Extract the (X, Y) coordinate from the center of the cell holding the provided text.  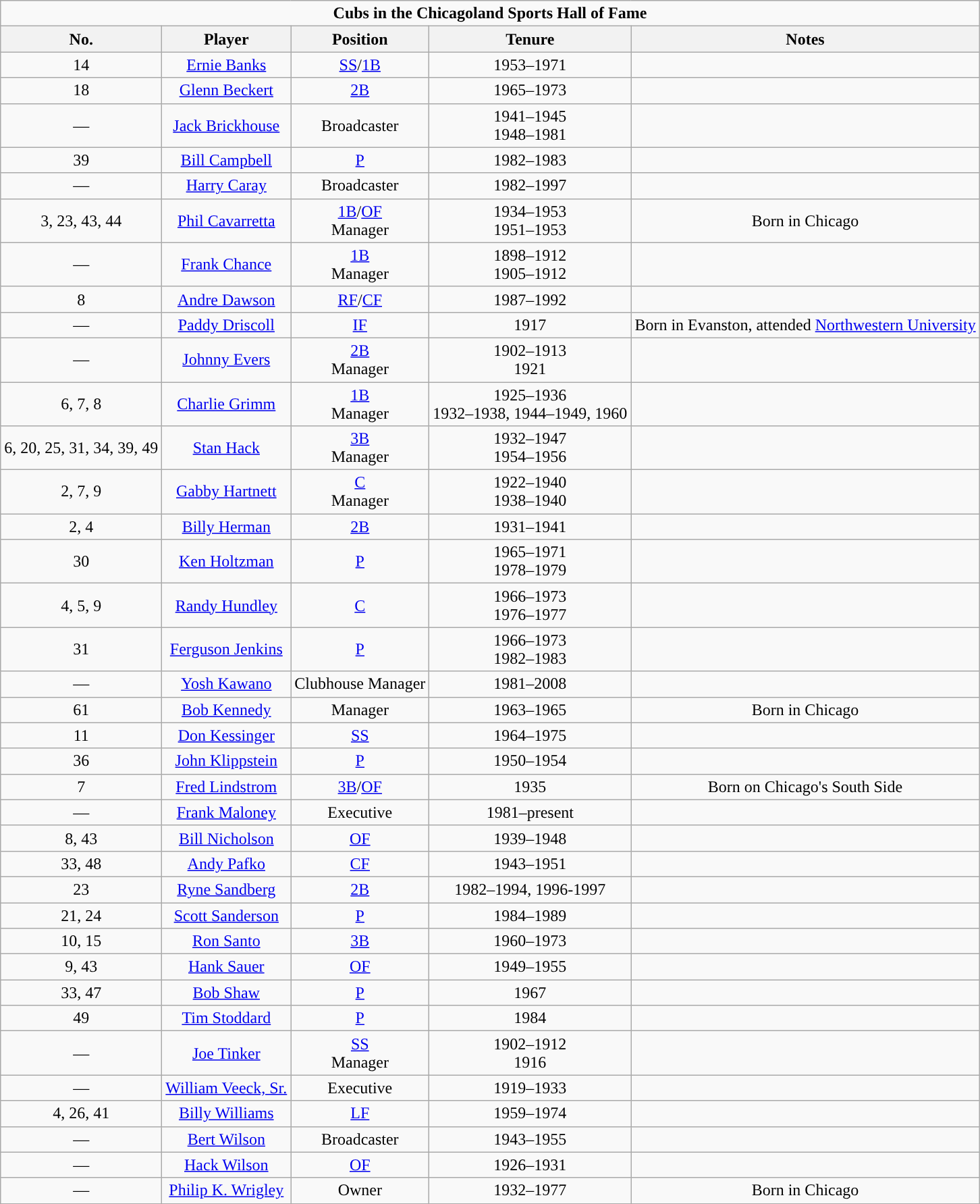
21, 24 (81, 915)
Randy Hundley (227, 605)
1966–19731976–1977 (530, 605)
1966–19731982–1983 (530, 650)
1984–1989 (530, 915)
39 (81, 160)
Johnny Evers (227, 359)
7 (81, 787)
1925–19361932–1938, 1944–1949, 1960 (530, 404)
SSManager (360, 1053)
1943–1951 (530, 864)
Manager (360, 710)
1941–19451948–1981 (530, 126)
1922–19401938–1940 (530, 492)
Fred Lindstrom (227, 787)
Hack Wilson (227, 1165)
Cubs in the Chicagoland Sports Hall of Fame (490, 14)
33, 48 (81, 864)
1967 (530, 993)
Gabby Hartnett (227, 492)
23 (81, 889)
Tim Stoddard (227, 1018)
CF (360, 864)
8, 43 (81, 838)
Clubhouse Manager (360, 684)
1960–1973 (530, 941)
1919–1933 (530, 1088)
9, 43 (81, 967)
1981–2008 (530, 684)
30 (81, 562)
Charlie Grimm (227, 404)
Bert Wilson (227, 1139)
Born on Chicago's South Side (805, 787)
Position (360, 39)
1935 (530, 787)
Glenn Beckert (227, 90)
Hank Sauer (227, 967)
1B/OFManager (360, 220)
8 (81, 299)
Billy Williams (227, 1114)
Born in Evanston, attended Northwestern University (805, 325)
1902–19131921 (530, 359)
4, 26, 41 (81, 1114)
1902–19121916 (530, 1053)
1926–1931 (530, 1165)
1982–1994, 1996-1997 (530, 889)
Yosh Kawano (227, 684)
4, 5, 9 (81, 605)
1959–1974 (530, 1114)
6, 7, 8 (81, 404)
3B (360, 941)
1932–1977 (530, 1190)
Jack Brickhouse (227, 126)
Joe Tinker (227, 1053)
Owner (360, 1190)
Frank Maloney (227, 812)
1931–1941 (530, 527)
Bob Shaw (227, 993)
RF/CF (360, 299)
1982–1983 (530, 160)
33, 47 (81, 993)
1964–1975 (530, 735)
Paddy Driscoll (227, 325)
Stan Hack (227, 448)
1898–19121905–1912 (530, 265)
SS/1B (360, 65)
18 (81, 90)
1953–1971 (530, 65)
Phil Cavarretta (227, 220)
1932–19471954–1956 (530, 448)
CManager (360, 492)
1934–19531951–1953 (530, 220)
3BManager (360, 448)
1939–1948 (530, 838)
Player (227, 39)
1982–1997 (530, 186)
Andre Dawson (227, 299)
1943–1955 (530, 1139)
Harry Caray (227, 186)
Ernie Banks (227, 65)
Bill Nicholson (227, 838)
1987–1992 (530, 299)
1984 (530, 1018)
2, 7, 9 (81, 492)
Bill Campbell (227, 160)
William Veeck, Sr. (227, 1088)
1950–1954 (530, 761)
Ken Holtzman (227, 562)
Tenure (530, 39)
Scott Sanderson (227, 915)
IF (360, 325)
Ron Santo (227, 941)
31 (81, 650)
LF (360, 1114)
John Klippstein (227, 761)
36 (81, 761)
Notes (805, 39)
Billy Herman (227, 527)
Andy Pafko (227, 864)
1949–1955 (530, 967)
14 (81, 65)
1963–1965 (530, 710)
11 (81, 735)
1965–19711978–1979 (530, 562)
Ryne Sandberg (227, 889)
1965–1973 (530, 90)
61 (81, 710)
Ferguson Jenkins (227, 650)
10, 15 (81, 941)
2, 4 (81, 527)
3B/OF (360, 787)
Frank Chance (227, 265)
Don Kessinger (227, 735)
3, 23, 43, 44 (81, 220)
1917 (530, 325)
49 (81, 1018)
1981–present (530, 812)
No. (81, 39)
Philip K. Wrigley (227, 1190)
SS (360, 735)
6, 20, 25, 31, 34, 39, 49 (81, 448)
C (360, 605)
2BManager (360, 359)
Bob Kennedy (227, 710)
